Return (x, y) of the center of cell containing provided text 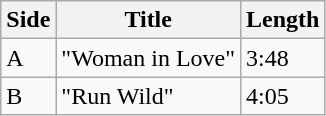
B (28, 96)
Side (28, 20)
"Woman in Love" (148, 58)
4:05 (283, 96)
Length (283, 20)
"Run Wild" (148, 96)
3:48 (283, 58)
A (28, 58)
Title (148, 20)
